Extract the [X, Y] coordinate from the center of the cell holding the provided text.  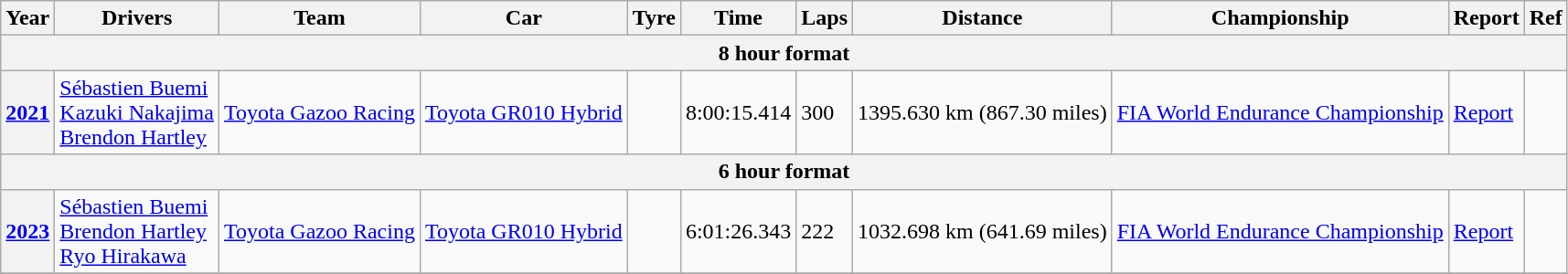
Distance [983, 18]
Tyre [654, 18]
Ref [1545, 18]
8:00:15.414 [738, 112]
Year [27, 18]
Sébastien Buemi Brendon Hartley Ryo Hirakawa [137, 231]
Sébastien Buemi Kazuki Nakajima Brendon Hartley [137, 112]
2021 [27, 112]
2023 [27, 231]
1032.698 km (641.69 miles) [983, 231]
Time [738, 18]
1395.630 km (867.30 miles) [983, 112]
300 [825, 112]
Championship [1280, 18]
Laps [825, 18]
Car [523, 18]
222 [825, 231]
6 hour format [784, 172]
6:01:26.343 [738, 231]
Team [319, 18]
Drivers [137, 18]
8 hour format [784, 53]
